Search for the cell housing the specified text and yield its (x, y) center coordinate. 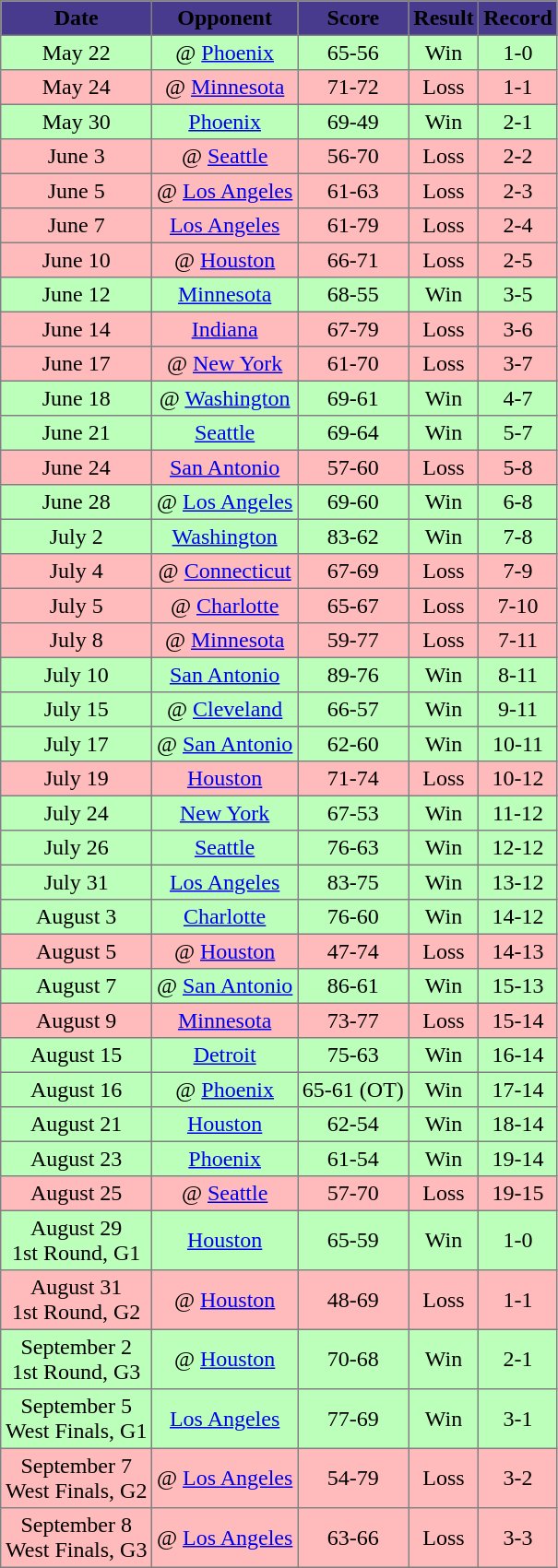
13-12 (518, 882)
65-59 (353, 1240)
August 7 (77, 986)
83-62 (353, 536)
73-77 (353, 1020)
9-11 (518, 710)
September 8 West Finals, G3 (77, 1538)
New York (225, 813)
15-14 (518, 1020)
7-11 (518, 641)
19-15 (518, 1194)
August 29 1st Round, G1 (77, 1240)
June 10 (77, 260)
July 8 (77, 641)
Washington (225, 536)
56-70 (353, 157)
August 5 (77, 951)
Date (77, 18)
4-7 (518, 398)
Score (353, 18)
2-4 (518, 226)
77-69 (353, 1419)
61-54 (353, 1159)
70-68 (353, 1359)
August 21 (77, 1125)
10-12 (518, 779)
July 15 (77, 710)
14-13 (518, 951)
Opponent (225, 18)
3-2 (518, 1478)
5-7 (518, 433)
July 2 (77, 536)
2-2 (518, 157)
62-60 (353, 744)
61-70 (353, 364)
65-61 (OT) (353, 1090)
Charlotte (225, 917)
July 17 (77, 744)
August 23 (77, 1159)
August 15 (77, 1055)
August 31 1st Round, G2 (77, 1300)
July 19 (77, 779)
7-9 (518, 572)
June 14 (77, 329)
@ Washington (225, 398)
July 4 (77, 572)
@ Charlotte (225, 606)
8-11 (518, 675)
June 24 (77, 467)
July 5 (77, 606)
3-1 (518, 1419)
2-5 (518, 260)
47-74 (353, 951)
15-13 (518, 986)
Record (518, 18)
June 12 (77, 295)
June 5 (77, 191)
7-10 (518, 606)
August 16 (77, 1090)
Indiana (225, 329)
3-5 (518, 295)
17-14 (518, 1090)
76-63 (353, 848)
June 7 (77, 226)
57-70 (353, 1194)
14-12 (518, 917)
61-63 (353, 191)
63-66 (353, 1538)
65-67 (353, 606)
August 3 (77, 917)
71-72 (353, 88)
July 31 (77, 882)
19-14 (518, 1159)
69-60 (353, 502)
11-12 (518, 813)
69-64 (353, 433)
89-76 (353, 675)
71-74 (353, 779)
May 22 (77, 53)
July 10 (77, 675)
@ Connecticut (225, 572)
June 21 (77, 433)
September 7 West Finals, G2 (77, 1478)
18-14 (518, 1125)
Detroit (225, 1055)
12-12 (518, 848)
16-14 (518, 1055)
2-3 (518, 191)
@ Cleveland (225, 710)
3-3 (518, 1538)
June 17 (77, 364)
67-69 (353, 572)
September 2 1st Round, G3 (77, 1359)
69-49 (353, 122)
75-63 (353, 1055)
67-79 (353, 329)
June 18 (77, 398)
June 28 (77, 502)
July 26 (77, 848)
3-7 (518, 364)
76-60 (353, 917)
August 25 (77, 1194)
66-71 (353, 260)
June 3 (77, 157)
August 9 (77, 1020)
54-79 (353, 1478)
69-61 (353, 398)
3-6 (518, 329)
7-8 (518, 536)
57-60 (353, 467)
61-79 (353, 226)
July 24 (77, 813)
6-8 (518, 502)
59-77 (353, 641)
10-11 (518, 744)
48-69 (353, 1300)
65-56 (353, 53)
5-8 (518, 467)
67-53 (353, 813)
62-54 (353, 1125)
May 30 (77, 122)
66-57 (353, 710)
83-75 (353, 882)
Result (444, 18)
@ New York (225, 364)
68-55 (353, 295)
September 5 West Finals, G1 (77, 1419)
May 24 (77, 88)
86-61 (353, 986)
